Find where the given text appears and provide that cell's center as [X, Y] coordinate. 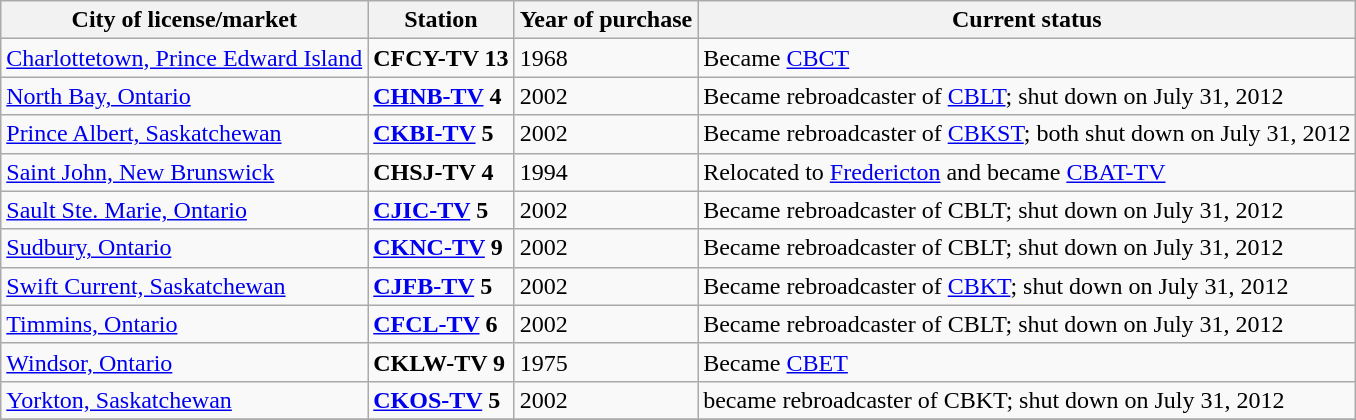
CHNB-TV 4 [441, 96]
Charlottetown, Prince Edward Island [184, 58]
CJFB-TV 5 [441, 286]
CFCL-TV 6 [441, 324]
CFCY-TV 13 [441, 58]
Windsor, Ontario [184, 362]
1994 [606, 172]
Sault Ste. Marie, Ontario [184, 210]
Relocated to Fredericton and became CBAT-TV [1027, 172]
North Bay, Ontario [184, 96]
Timmins, Ontario [184, 324]
Yorkton, Saskatchewan [184, 400]
Saint John, New Brunswick [184, 172]
Sudbury, Ontario [184, 248]
Swift Current, Saskatchewan [184, 286]
Prince Albert, Saskatchewan [184, 134]
CKNC-TV 9 [441, 248]
CKLW-TV 9 [441, 362]
Became rebroadcaster of CBKT; shut down on July 31, 2012 [1027, 286]
Became rebroadcaster of CBKST; both shut down on July 31, 2012 [1027, 134]
City of license/market [184, 20]
Current status [1027, 20]
1968 [606, 58]
Year of purchase [606, 20]
CHSJ-TV 4 [441, 172]
CJIC-TV 5 [441, 210]
became rebroadcaster of CBKT; shut down on July 31, 2012 [1027, 400]
Station [441, 20]
Became CBCT [1027, 58]
Became CBET [1027, 362]
CKOS-TV 5 [441, 400]
1975 [606, 362]
CKBI-TV 5 [441, 134]
